Identify which cell holds the provided text, then report its (X, Y) central coordinate. 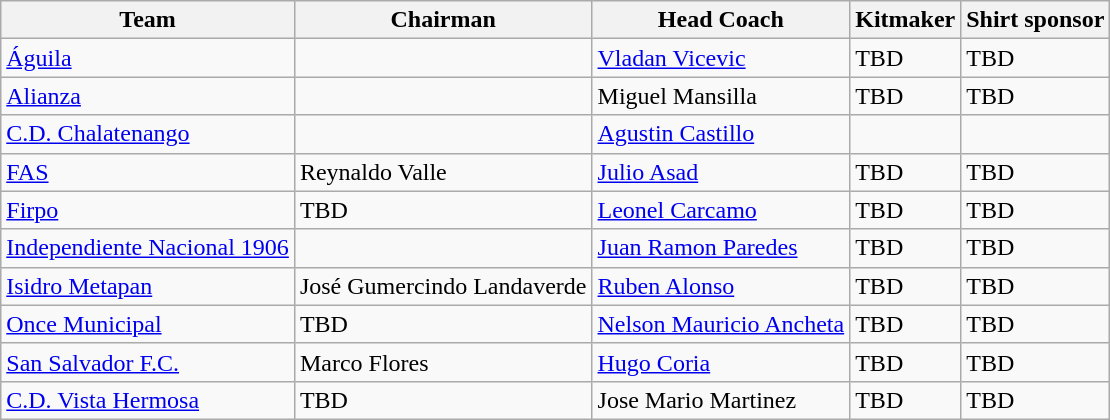
Nelson Mauricio Ancheta (721, 324)
Chairman (443, 20)
Once Municipal (148, 324)
Agustin Castillo (721, 134)
Vladan Vicevic (721, 58)
José Gumercindo Landaverde (443, 286)
Jose Mario Martinez (721, 400)
Julio Asad (721, 172)
Alianza (148, 96)
Isidro Metapan (148, 286)
Ruben Alonso (721, 286)
Reynaldo Valle (443, 172)
Kitmaker (906, 20)
Team (148, 20)
Águila (148, 58)
Marco Flores (443, 362)
San Salvador F.C. (148, 362)
Shirt sponsor (1036, 20)
Miguel Mansilla (721, 96)
Juan Ramon Paredes (721, 248)
Hugo Coria (721, 362)
FAS (148, 172)
Firpo (148, 210)
Head Coach (721, 20)
C.D. Chalatenango (148, 134)
Leonel Carcamo (721, 210)
Independiente Nacional 1906 (148, 248)
C.D. Vista Hermosa (148, 400)
